Determine the (x, y) coordinate at the center of the cell enclosing the given text.  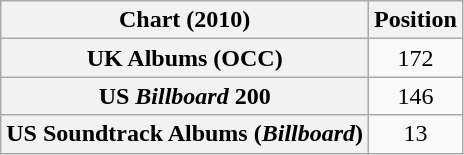
Position (416, 20)
146 (416, 96)
US Soundtrack Albums (Billboard) (185, 134)
172 (416, 58)
UK Albums (OCC) (185, 58)
13 (416, 134)
Chart (2010) (185, 20)
US Billboard 200 (185, 96)
